Provide the (X, Y) coordinate of the cell's center where the given text is located.  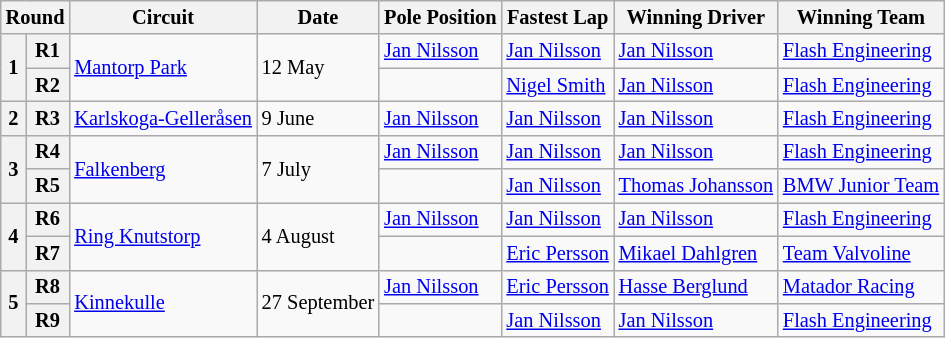
12 May (318, 68)
R9 (48, 320)
5 (14, 304)
Thomas Johansson (696, 186)
Round (36, 17)
Falkenberg (162, 168)
BMW Junior Team (861, 186)
Winning Driver (696, 17)
Date (318, 17)
2 (14, 118)
R3 (48, 118)
R8 (48, 287)
27 September (318, 304)
Karlskoga-Gelleråsen (162, 118)
R1 (48, 51)
Mikael Dahlgren (696, 253)
4 (14, 236)
Mantorp Park (162, 68)
Fastest Lap (557, 17)
4 August (318, 236)
R5 (48, 186)
R4 (48, 152)
Nigel Smith (557, 85)
7 July (318, 168)
R7 (48, 253)
Hasse Berglund (696, 287)
3 (14, 168)
Ring Knutstorp (162, 236)
Pole Position (440, 17)
Matador Racing (861, 287)
R2 (48, 85)
Circuit (162, 17)
9 June (318, 118)
Winning Team (861, 17)
Kinnekulle (162, 304)
Team Valvoline (861, 253)
1 (14, 68)
R6 (48, 219)
